Scan for the cell matching the given text and deliver its [x, y] coordinate at center. 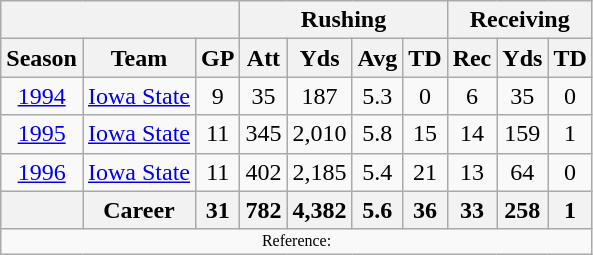
31 [218, 210]
345 [264, 134]
1996 [42, 172]
14 [472, 134]
5.4 [378, 172]
782 [264, 210]
Avg [378, 58]
9 [218, 96]
159 [522, 134]
Career [138, 210]
Rushing [344, 20]
21 [425, 172]
36 [425, 210]
4,382 [320, 210]
5.3 [378, 96]
13 [472, 172]
Att [264, 58]
1995 [42, 134]
15 [425, 134]
33 [472, 210]
1994 [42, 96]
2,185 [320, 172]
Receiving [520, 20]
Season [42, 58]
402 [264, 172]
6 [472, 96]
2,010 [320, 134]
Reference: [297, 241]
5.6 [378, 210]
Team [138, 58]
5.8 [378, 134]
GP [218, 58]
258 [522, 210]
Rec [472, 58]
187 [320, 96]
64 [522, 172]
